Extract the (x, y) coordinate from the center of the cell holding the provided text.  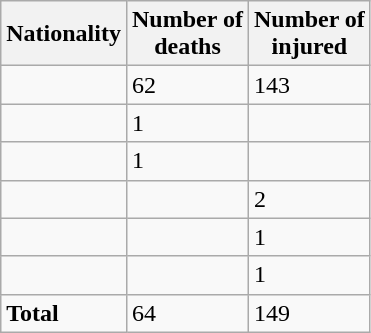
Number ofdeaths (187, 34)
Total (64, 313)
2 (309, 199)
Number ofinjured (309, 34)
Nationality (64, 34)
143 (309, 85)
62 (187, 85)
149 (309, 313)
64 (187, 313)
